Return [X, Y] of the center of cell containing provided text 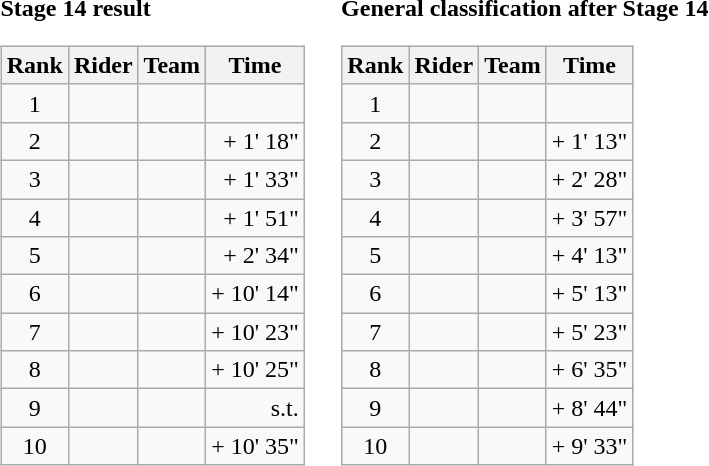
+ 10' 35" [256, 446]
+ 9' 33" [590, 446]
+ 3' 57" [590, 217]
s.t. [256, 408]
+ 1' 33" [256, 179]
+ 1' 18" [256, 141]
+ 1' 51" [256, 217]
+ 5' 23" [590, 332]
+ 8' 44" [590, 408]
+ 10' 14" [256, 294]
+ 1' 13" [590, 141]
+ 2' 28" [590, 179]
+ 2' 34" [256, 256]
+ 10' 25" [256, 370]
+ 10' 23" [256, 332]
+ 5' 13" [590, 294]
+ 4' 13" [590, 256]
+ 6' 35" [590, 370]
